Return [X, Y] of the center of cell containing provided text 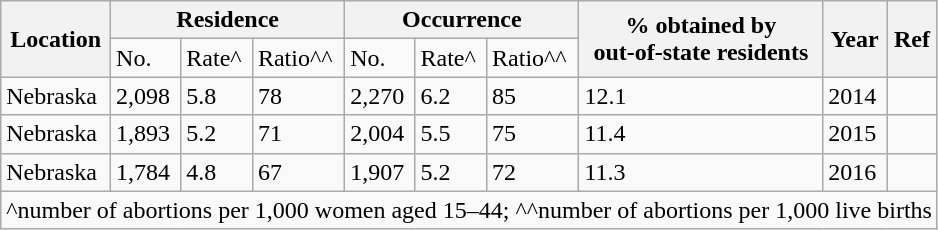
Occurrence [462, 20]
1,907 [380, 172]
71 [298, 134]
12.1 [701, 96]
1,893 [146, 134]
1,784 [146, 172]
2016 [855, 172]
67 [298, 172]
2015 [855, 134]
2,098 [146, 96]
Ref [912, 39]
85 [533, 96]
11.3 [701, 172]
2,004 [380, 134]
^number of abortions per 1,000 women aged 15–44; ^^number of abortions per 1,000 live births [470, 210]
75 [533, 134]
4.8 [217, 172]
2014 [855, 96]
Residence [228, 20]
78 [298, 96]
2,270 [380, 96]
% obtained byout-of-state residents [701, 39]
11.4 [701, 134]
5.5 [451, 134]
Location [56, 39]
5.8 [217, 96]
72 [533, 172]
6.2 [451, 96]
Year [855, 39]
